Extract the (x, y) coordinate from the center of the cell holding the provided text.  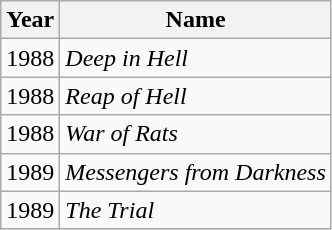
Year (30, 20)
The Trial (196, 210)
Name (196, 20)
Messengers from Darkness (196, 172)
Reap of Hell (196, 96)
War of Rats (196, 134)
Deep in Hell (196, 58)
